Provide the (X, Y) coordinate of the cell's center where the given text is located.  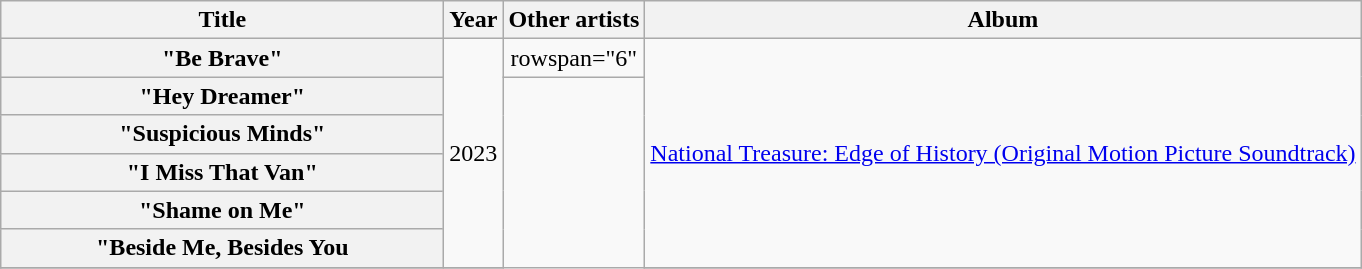
2023 (474, 153)
"Hey Dreamer" (222, 96)
"Shame on Me" (222, 210)
"I Miss That Van" (222, 172)
"Beside Me, Besides You (222, 248)
Other artists (574, 20)
Title (222, 20)
rowspan="6" (574, 58)
"Be Brave" (222, 58)
Album (1003, 20)
Year (474, 20)
"Suspicious Minds" (222, 134)
National Treasure: Edge of History (Original Motion Picture Soundtrack) (1003, 153)
